Locate the cell with the specified text and output its [X, Y] center coordinate. 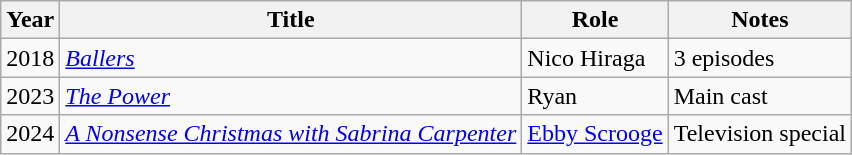
Television special [760, 134]
2018 [30, 58]
3 episodes [760, 58]
Main cast [760, 96]
Notes [760, 20]
A Nonsense Christmas with Sabrina Carpenter [291, 134]
The Power [291, 96]
Role [595, 20]
Nico Hiraga [595, 58]
2023 [30, 96]
Ebby Scrooge [595, 134]
Ryan [595, 96]
2024 [30, 134]
Year [30, 20]
Ballers [291, 58]
Title [291, 20]
